Output the [X, Y] coordinate of the center of the cell containing the given text.  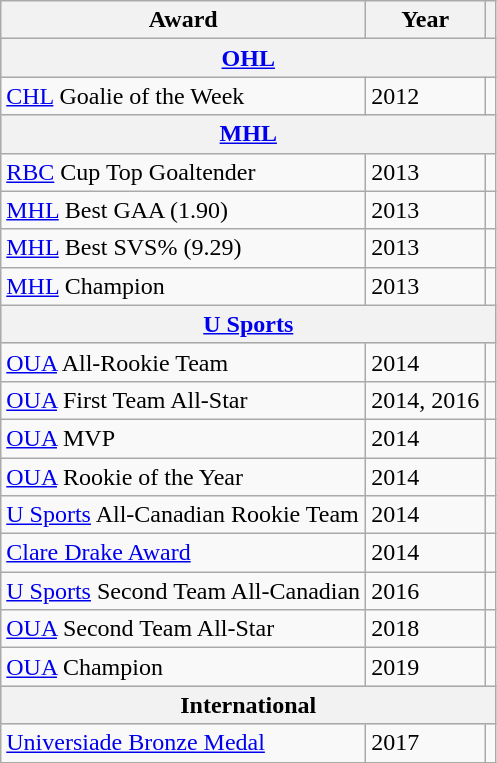
2012 [426, 96]
Clare Drake Award [184, 553]
MHL Best GAA (1.90) [184, 210]
MHL Best SVS% (9.29) [184, 248]
Universiade Bronze Medal [184, 743]
OUA MVP [184, 438]
OHL [248, 58]
2017 [426, 743]
U Sports Second Team All-Canadian [184, 591]
Award [184, 20]
CHL Goalie of the Week [184, 96]
2019 [426, 667]
2016 [426, 591]
OUA Champion [184, 667]
U Sports [248, 324]
International [248, 705]
U Sports All-Canadian Rookie Team [184, 515]
OUA Second Team All-Star [184, 629]
2014, 2016 [426, 400]
RBC Cup Top Goaltender [184, 172]
Year [426, 20]
OUA Rookie of the Year [184, 477]
2018 [426, 629]
MHL [248, 134]
MHL Champion [184, 286]
OUA All-Rookie Team [184, 362]
OUA First Team All-Star [184, 400]
